Pinpoint the cell where the given text exists, returning its [x, y] midpoint coordinate. 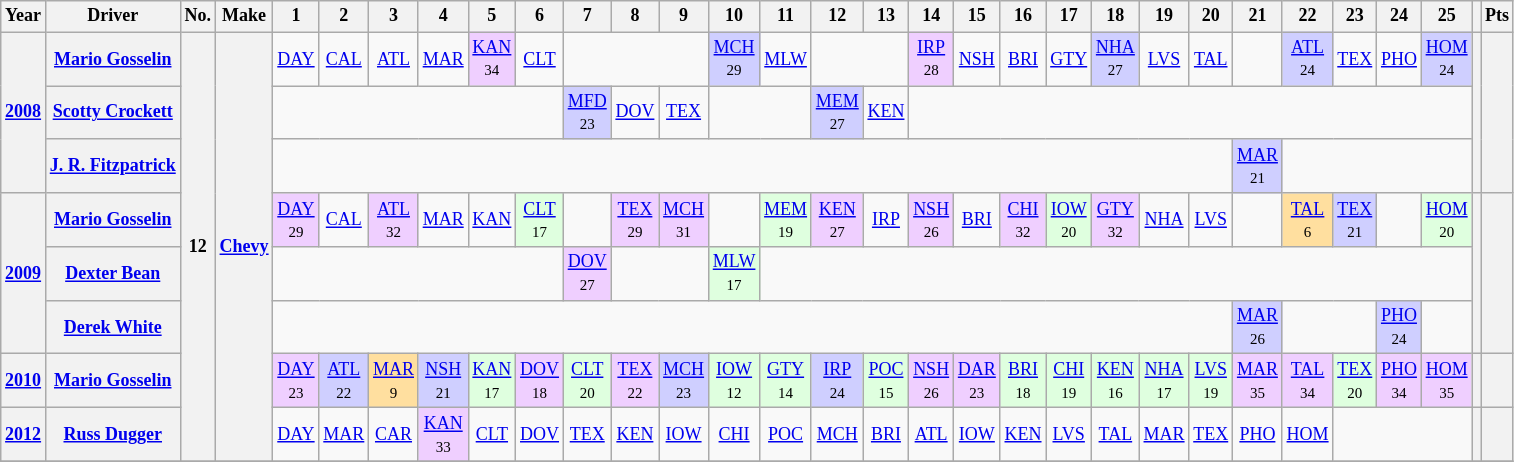
DAR23 [976, 381]
21 [1258, 16]
MAR9 [394, 381]
GTY32 [1116, 220]
MLW [786, 59]
GTY [1069, 59]
CHI19 [1069, 381]
HOM24 [1446, 59]
1 [296, 16]
Dexter Bean [112, 274]
MCH23 [684, 381]
NHA [1164, 220]
22 [1308, 16]
4 [443, 16]
11 [786, 16]
J. R. Fitzpatrick [112, 166]
14 [932, 16]
Year [24, 16]
PHO24 [1400, 327]
MEM19 [786, 220]
DAY29 [296, 220]
Pts [1498, 16]
DOV18 [540, 381]
MAR26 [1258, 327]
IOW20 [1069, 220]
2 [344, 16]
HOM [1308, 435]
KEN16 [1116, 381]
IOW12 [734, 381]
MCH [837, 435]
DAY23 [296, 381]
CHI [734, 435]
TEX29 [635, 220]
2010 [24, 381]
IRP28 [932, 59]
24 [1400, 16]
16 [1023, 16]
3 [394, 16]
HOM35 [1446, 381]
BRI18 [1023, 381]
Driver [112, 16]
17 [1069, 16]
Make [244, 16]
TEX21 [1355, 220]
Chevy [244, 246]
MCH29 [734, 59]
TEX22 [635, 381]
GTY14 [786, 381]
6 [540, 16]
15 [976, 16]
8 [635, 16]
MFD23 [587, 113]
NSH21 [443, 381]
KEN27 [837, 220]
TEX20 [1355, 381]
NSH [976, 59]
Scotty Crockett [112, 113]
20 [1211, 16]
KAN17 [492, 381]
IRP [886, 220]
ATL32 [394, 220]
ATL22 [344, 381]
No. [198, 16]
MLW17 [734, 274]
Russ Dugger [112, 435]
KAN33 [443, 435]
2009 [24, 274]
MCH31 [684, 220]
7 [587, 16]
PHO34 [1400, 381]
10 [734, 16]
5 [492, 16]
HOM20 [1446, 220]
18 [1116, 16]
Derek White [112, 327]
CHI32 [1023, 220]
19 [1164, 16]
POC [786, 435]
POC15 [886, 381]
13 [886, 16]
MEM27 [837, 113]
IRP24 [837, 381]
LVS19 [1211, 381]
MAR21 [1258, 166]
CLT17 [540, 220]
CLT20 [587, 381]
MAR35 [1258, 381]
NHA17 [1164, 381]
KAN [492, 220]
2008 [24, 112]
25 [1446, 16]
2012 [24, 435]
ATL24 [1308, 59]
KAN34 [492, 59]
TAL34 [1308, 381]
23 [1355, 16]
NHA27 [1116, 59]
9 [684, 16]
DOV27 [587, 274]
CAR [394, 435]
TAL6 [1308, 220]
